From the cell containing the given text, extract its center point as [X, Y] coordinate. 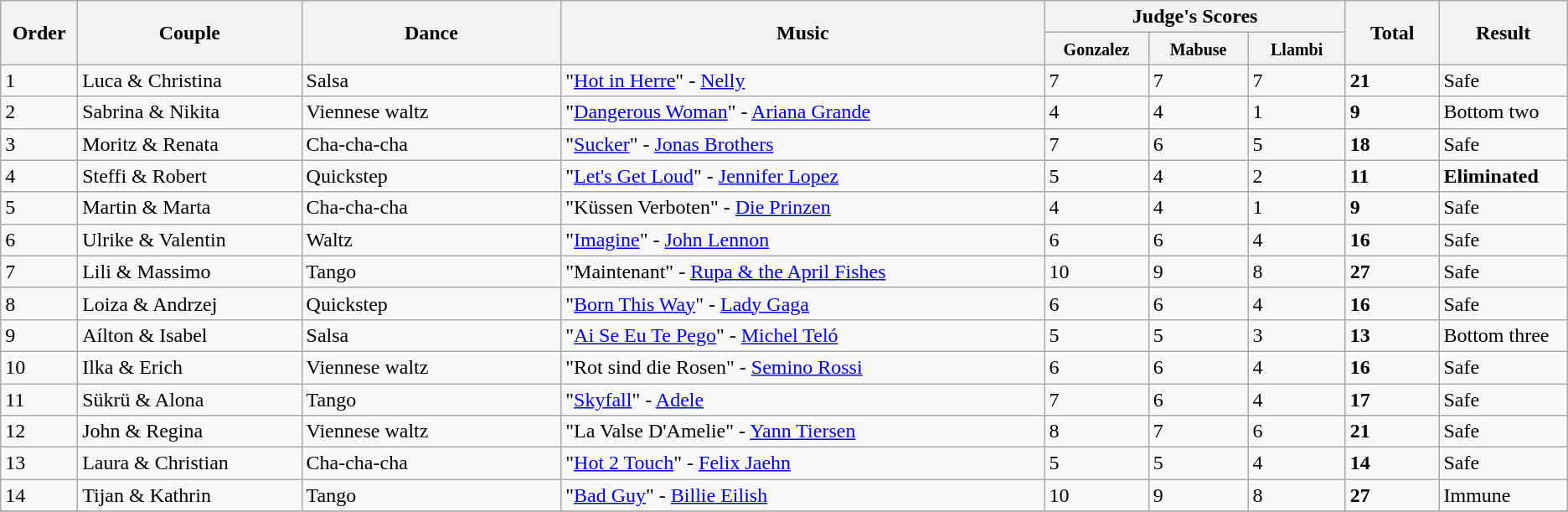
"Ai Se Eu Te Pego" - Michel Teló [802, 335]
"La Valse D'Amelie" - Yann Tiersen [802, 432]
"Let's Get Loud" - Jennifer Lopez [802, 176]
Bottom two [1503, 112]
Dance [431, 33]
Ilka & Erich [189, 367]
"Dangerous Woman" - Ariana Grande [802, 112]
12 [39, 432]
Llambi [1297, 49]
Judge's Scores [1194, 17]
Luca & Christina [189, 80]
Sabrina & Nikita [189, 112]
Total [1392, 33]
"Born This Way" - Lady Gaga [802, 303]
"Skyfall" - Adele [802, 400]
Waltz [431, 240]
Order [39, 33]
"Hot in Herre" - Nelly [802, 80]
Mabuse [1198, 49]
"Hot 2 Touch" - Felix Jaehn [802, 463]
Ulrike & Valentin [189, 240]
Sükrü & Alona [189, 400]
Laura & Christian [189, 463]
John & Regina [189, 432]
17 [1392, 400]
Aílton & Isabel [189, 335]
Music [802, 33]
Result [1503, 33]
Tijan & Kathrin [189, 495]
Bottom three [1503, 335]
Lili & Massimo [189, 272]
Loiza & Andrzej [189, 303]
18 [1392, 144]
"Rot sind die Rosen" - Semino Rossi [802, 367]
"Imagine" - John Lennon [802, 240]
"Sucker" - Jonas Brothers [802, 144]
Martin & Marta [189, 208]
"Bad Guy" - Billie Eilish [802, 495]
Steffi & Robert [189, 176]
"Küssen Verboten" - Die Prinzen [802, 208]
Eliminated [1503, 176]
Moritz & Renata [189, 144]
Immune [1503, 495]
"Maintenant" - Rupa & the April Fishes [802, 272]
Gonzalez [1096, 49]
Couple [189, 33]
